Locate the cell with the specified text and output its [x, y] center coordinate. 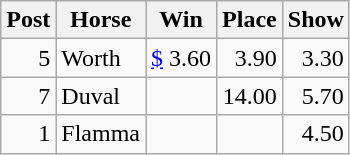
$ 3.60 [182, 58]
5.70 [316, 96]
Worth [101, 58]
Flamma [101, 134]
Place [250, 20]
Horse [101, 20]
3.30 [316, 58]
5 [28, 58]
4.50 [316, 134]
7 [28, 96]
1 [28, 134]
Post [28, 20]
Show [316, 20]
3.90 [250, 58]
Duval [101, 96]
14.00 [250, 96]
Win [182, 20]
